Pinpoint the cell where the given text exists, returning its [X, Y] midpoint coordinate. 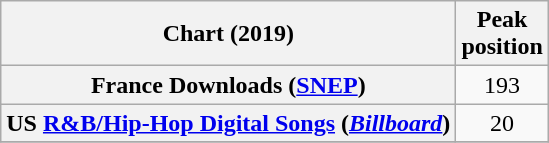
20 [502, 123]
US R&B/Hip-Hop Digital Songs (Billboard) [228, 123]
Chart (2019) [228, 34]
France Downloads (SNEP) [228, 85]
193 [502, 85]
Peakposition [502, 34]
